For the text-containing cell, return its midpoint in [X, Y] coordinate format. 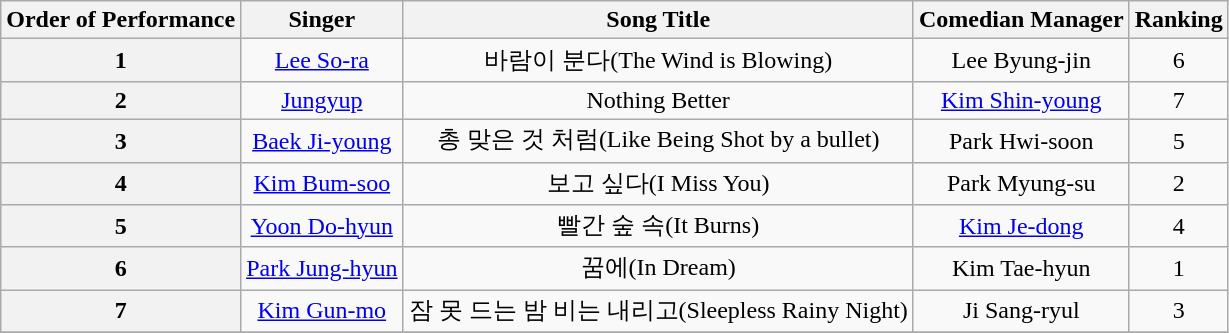
Lee So-ra [322, 60]
총 맞은 것 처럼(Like Being Shot by a bullet) [658, 140]
Kim Shin-young [1021, 100]
Singer [322, 20]
Kim Bum-soo [322, 184]
Park Myung-su [1021, 184]
Park Jung-hyun [322, 268]
보고 싶다(I Miss You) [658, 184]
Order of Performance [121, 20]
Jungyup [322, 100]
Lee Byung-jin [1021, 60]
Kim Gun-mo [322, 312]
잠 못 드는 밤 비는 내리고(Sleepless Rainy Night) [658, 312]
Comedian Manager [1021, 20]
Song Title [658, 20]
빨간 숲 속(It Burns) [658, 226]
Ranking [1178, 20]
Nothing Better [658, 100]
Baek Ji-young [322, 140]
Yoon Do-hyun [322, 226]
Kim Tae-hyun [1021, 268]
Kim Je-dong [1021, 226]
Park Hwi-soon [1021, 140]
Ji Sang-ryul [1021, 312]
바람이 분다(The Wind is Blowing) [658, 60]
꿈에(In Dream) [658, 268]
